Search for the cell housing the specified text and yield its (X, Y) center coordinate. 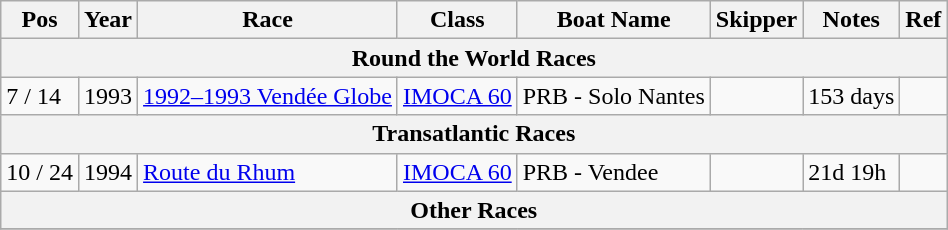
1994 (108, 172)
153 days (852, 96)
1992–1993 Vendée Globe (268, 96)
Race (268, 20)
Ref (924, 20)
Other Races (474, 210)
10 / 24 (40, 172)
Route du Rhum (268, 172)
Skipper (756, 20)
Pos (40, 20)
Round the World Races (474, 58)
Transatlantic Races (474, 134)
Boat Name (614, 20)
21d 19h (852, 172)
Notes (852, 20)
7 / 14 (40, 96)
Class (457, 20)
PRB - Vendee (614, 172)
Year (108, 20)
PRB - Solo Nantes (614, 96)
1993 (108, 96)
